Provide the [x, y] coordinate of the cell's center where the given text is located.  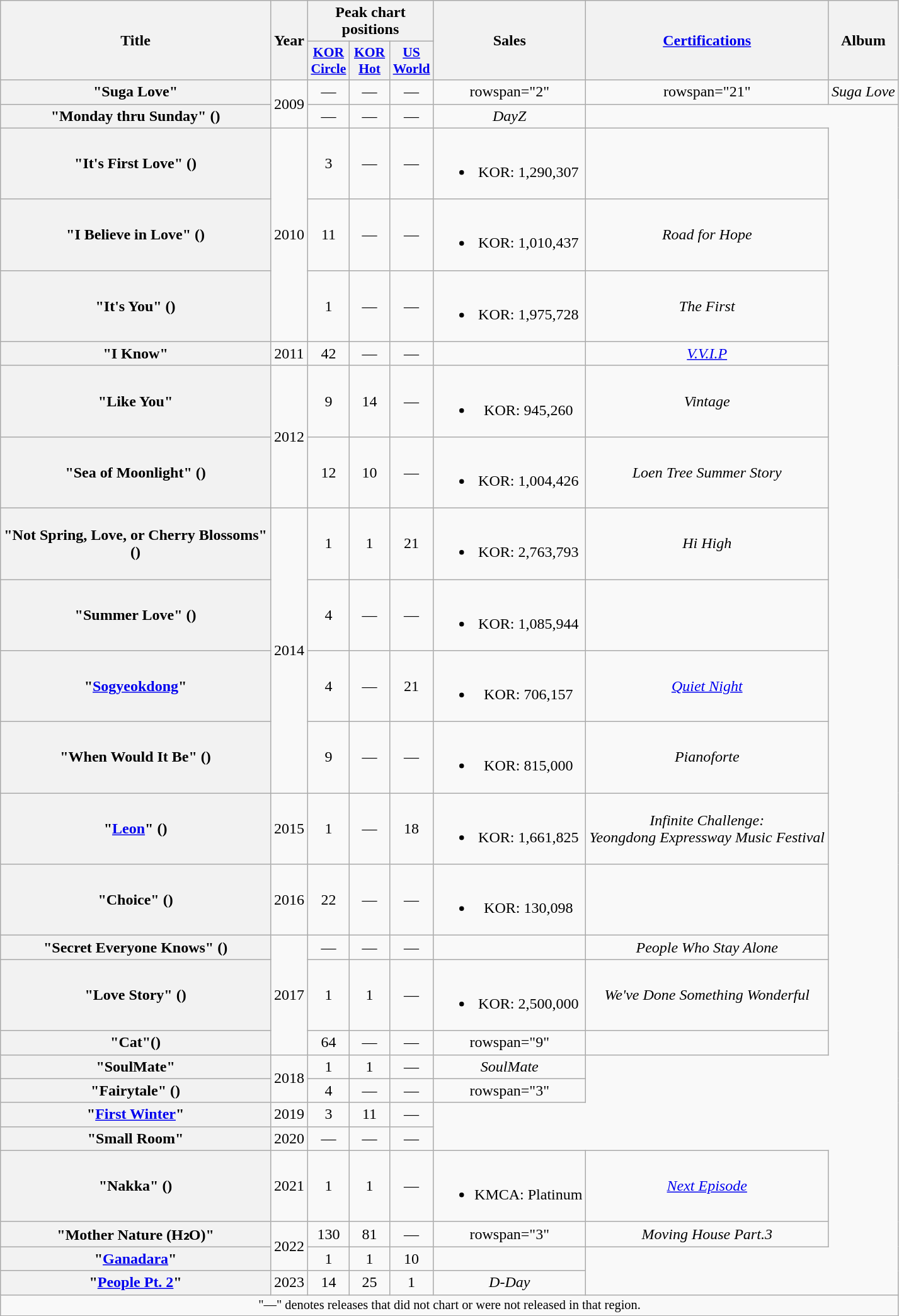
12 [328, 472]
USWorld [412, 60]
KOR: 2,763,793 [510, 543]
"Like You" [136, 401]
KOR: 1,975,728 [510, 306]
2020 [289, 1138]
42 [328, 353]
2016 [289, 900]
The First [707, 306]
2023 [289, 1283]
KOR: 815,000 [510, 757]
2009 [289, 104]
2018 [289, 1079]
Pianoforte [707, 757]
Album [864, 40]
KOR: 1,085,944 [510, 615]
2012 [289, 437]
We've Done Something Wonderful [707, 995]
Certifications [707, 40]
"SoulMate" [136, 1067]
"—" denotes releases that did not chart or were not released in that region. [450, 1305]
18 [412, 829]
"I Know" [136, 353]
Infinite Challenge:Yeongdong Expressway Music Festival [707, 829]
rowspan="2" [510, 92]
2011 [289, 353]
25 [369, 1283]
"Suga Love" [136, 92]
130 [328, 1234]
rowspan="9" [510, 1043]
2019 [289, 1114]
"Small Room" [136, 1138]
KMCA: Platinum [510, 1186]
"Summer Love" () [136, 615]
DayZ [510, 116]
Suga Love [864, 92]
KOR: 1,004,426 [510, 472]
KOR: 706,157 [510, 687]
D-Day [510, 1283]
SoulMate [510, 1067]
2010 [289, 234]
"Monday thru Sunday" () [136, 116]
"Sogyeokdong" [136, 687]
81 [369, 1234]
"Secret Everyone Knows" () [136, 947]
"I Believe in Love" () [136, 234]
Year [289, 40]
KOR: 2,500,000 [510, 995]
"Ganadara" [136, 1259]
KORCircle [328, 60]
KOR: 1,290,307 [510, 164]
KOR: 130,098 [510, 900]
V.V.I.P [707, 353]
"First Winter" [136, 1114]
Loen Tree Summer Story [707, 472]
Quiet Night [707, 687]
KORHot [369, 60]
Sales [510, 40]
22 [328, 900]
Road for Hope [707, 234]
Next Episode [707, 1186]
"Not Spring, Love, or Cherry Blossoms" () [136, 543]
"Sea of Moonlight" () [136, 472]
People Who Stay Alone [707, 947]
"Cat"() [136, 1043]
KOR: 1,010,437 [510, 234]
KOR: 945,260 [510, 401]
KOR: 1,661,825 [510, 829]
"Nakka" () [136, 1186]
"Love Story" () [136, 995]
2014 [289, 650]
"Mother Nature (H₂O)" [136, 1234]
Moving House Part.3 [707, 1234]
rowspan="21" [707, 92]
"It's You" () [136, 306]
"It's First Love" () [136, 164]
Title [136, 40]
2021 [289, 1186]
2015 [289, 829]
2017 [289, 995]
"People Pt. 2" [136, 1283]
64 [328, 1043]
"Choice" () [136, 900]
2022 [289, 1246]
Peak chart positions [370, 21]
"When Would It Be" () [136, 757]
"Leon" () [136, 829]
"Fairytale" () [136, 1090]
Hi High [707, 543]
Vintage [707, 401]
